Provide the [X, Y] coordinate of the cell's center where the given text is located.  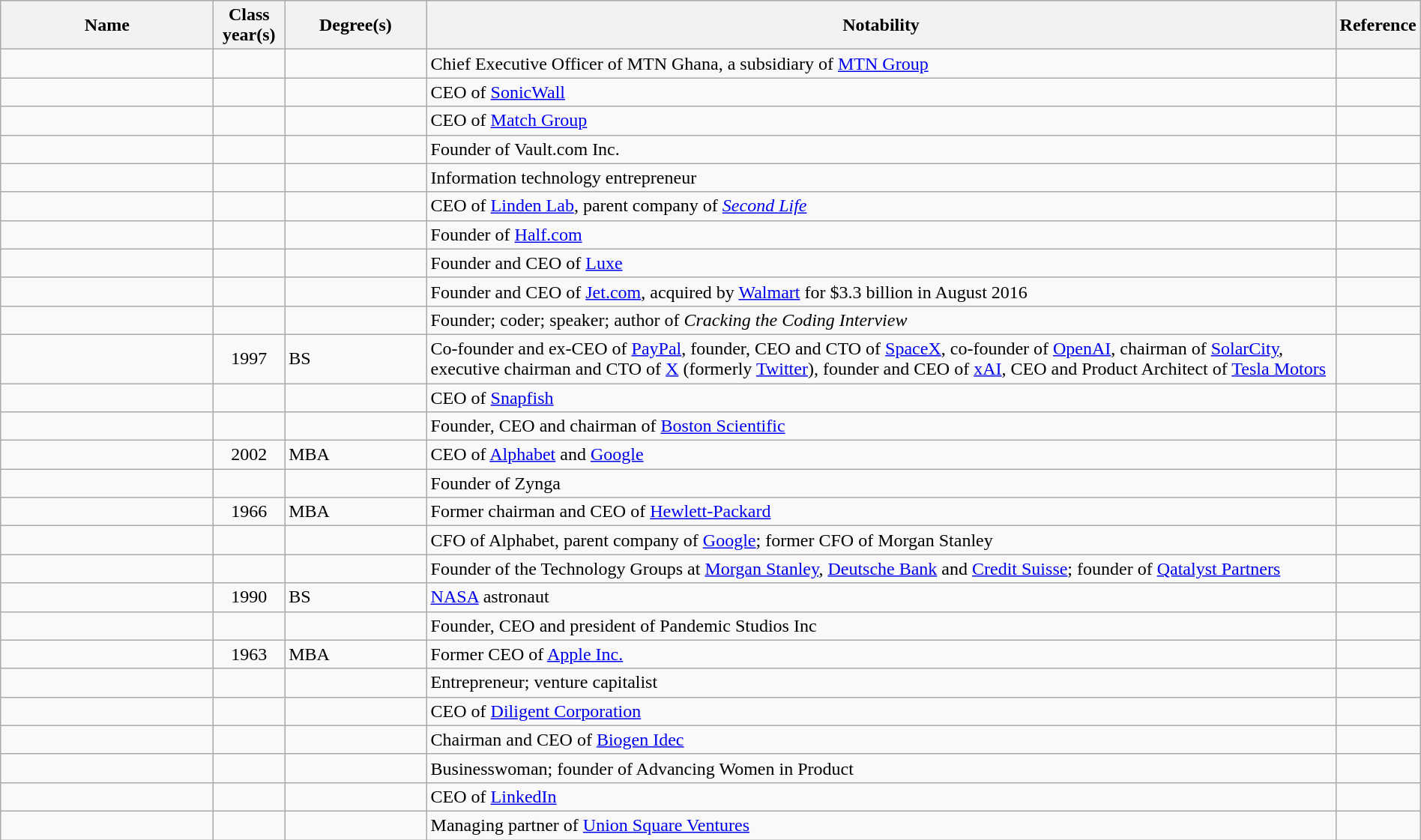
1966 [249, 512]
Founder, CEO and president of Pandemic Studios Inc [881, 626]
CFO of Alphabet, parent company of Google; former CFO of Morgan Stanley [881, 540]
Chairman and CEO of Biogen Idec [881, 740]
Managing partner of Union Square Ventures [881, 825]
Chief Executive Officer of MTN Ghana, a subsidiary of MTN Group [881, 64]
CEO of Linden Lab, parent company of Second Life [881, 206]
Founder; coder; speaker; author of Cracking the Coding Interview [881, 320]
Notability [881, 25]
NASA astronaut [881, 597]
CEO of SonicWall [881, 92]
Former chairman and CEO of Hewlett-Packard [881, 512]
Founder and CEO of Luxe [881, 263]
CEO of LinkedIn [881, 797]
CEO of Alphabet and Google [881, 455]
CEO of Snapfish [881, 398]
Founder of Half.com [881, 235]
Founder, CEO and chairman of Boston Scientific [881, 426]
Founder and CEO of Jet.com, acquired by Walmart for $3.3 billion in August 2016 [881, 291]
Founder of the Technology Groups at Morgan Stanley, Deutsche Bank and Credit Suisse; founder of Qatalyst Partners [881, 569]
Degree(s) [355, 25]
Entrepreneur; venture capitalist [881, 683]
CEO of Diligent Corporation [881, 711]
1997 [249, 358]
Information technology entrepreneur [881, 178]
Founder of Vault.com Inc. [881, 149]
Class year(s) [249, 25]
2002 [249, 455]
Founder of Zynga [881, 483]
1963 [249, 654]
Former CEO of Apple Inc. [881, 654]
Businesswoman; founder of Advancing Women in Product [881, 768]
Name [107, 25]
Reference [1378, 25]
1990 [249, 597]
CEO of Match Group [881, 121]
